Pinpoint the cell where the given text exists, returning its (x, y) midpoint coordinate. 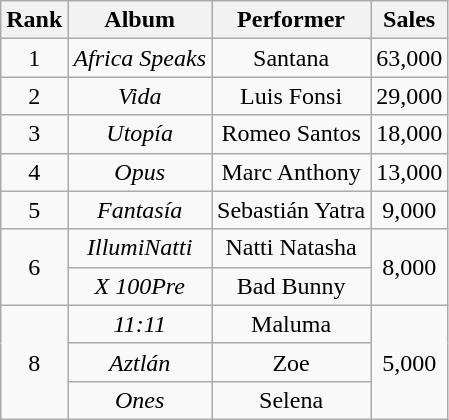
Bad Bunny (292, 286)
3 (34, 134)
Romeo Santos (292, 134)
Natti Natasha (292, 248)
Album (140, 20)
4 (34, 172)
1 (34, 58)
X 100Pre (140, 286)
Africa Speaks (140, 58)
IllumiNatti (140, 248)
2 (34, 96)
11:11 (140, 324)
6 (34, 267)
Luis Fonsi (292, 96)
8 (34, 362)
Marc Anthony (292, 172)
Fantasía (140, 210)
9,000 (410, 210)
Santana (292, 58)
Aztlán (140, 362)
8,000 (410, 267)
Zoe (292, 362)
5,000 (410, 362)
Vida (140, 96)
Sales (410, 20)
Rank (34, 20)
Selena (292, 400)
Performer (292, 20)
13,000 (410, 172)
Ones (140, 400)
63,000 (410, 58)
18,000 (410, 134)
Maluma (292, 324)
29,000 (410, 96)
Sebastián Yatra (292, 210)
5 (34, 210)
Opus (140, 172)
Utopía (140, 134)
